Extract the [X, Y] coordinate from the center of the cell holding the provided text.  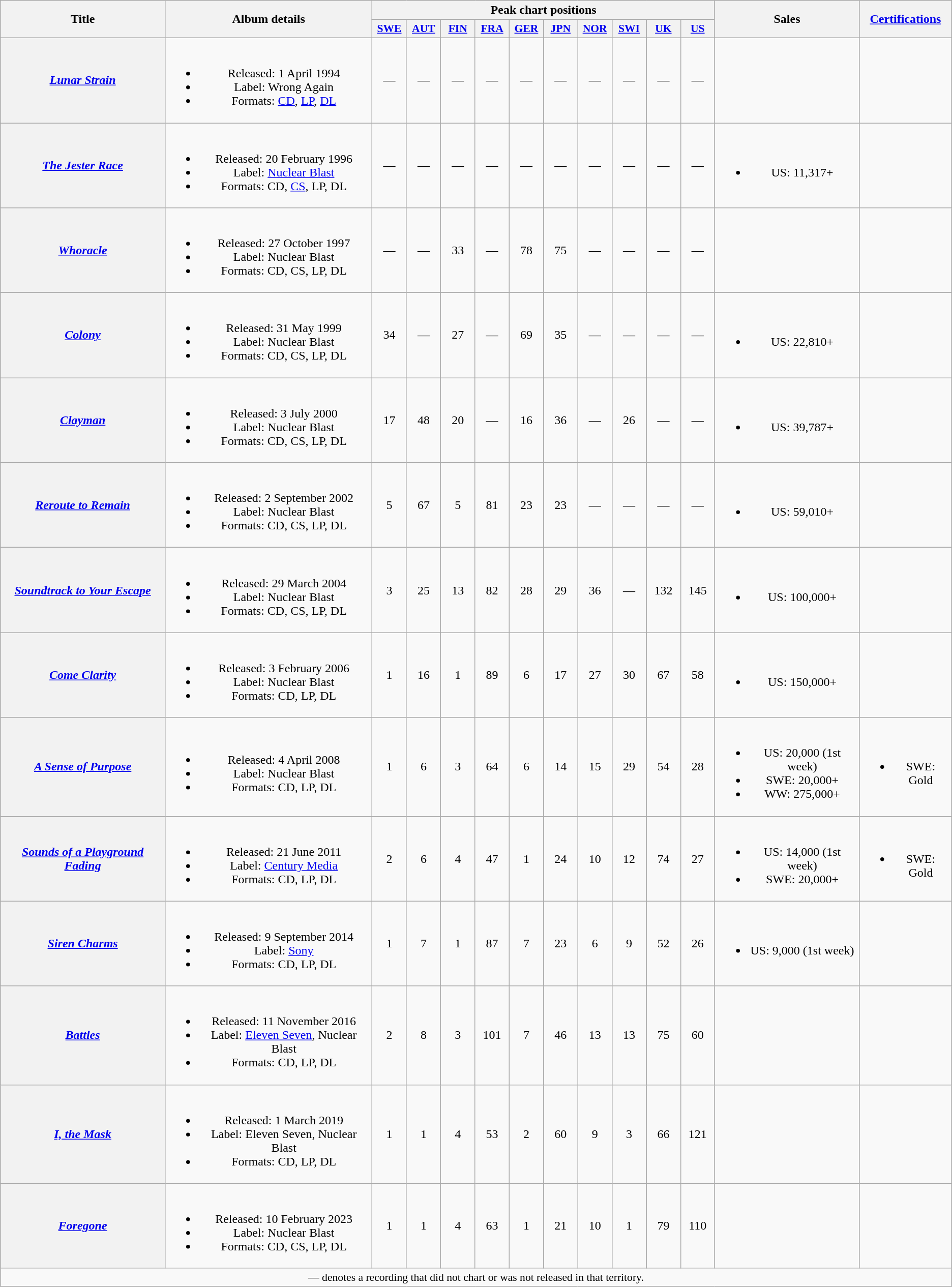
Come Clarity [83, 675]
20 [458, 420]
47 [492, 858]
Peak chart positions [544, 10]
GER [526, 29]
24 [560, 858]
Foregone [83, 1225]
Battles [83, 1035]
Soundtrack to Your Escape [83, 590]
121 [698, 1134]
145 [698, 590]
The Jester Race [83, 166]
66 [663, 1134]
US: 100,000+ [787, 590]
87 [492, 944]
33 [458, 250]
US: 14,000 (1st week)SWE: 20,000+ [787, 858]
Clayman [83, 420]
US: 20,000 (1st week)SWE: 20,000+WW: 275,000+ [787, 767]
US [698, 29]
Released: 1 April 1994Label: Wrong AgainFormats: CD, LP, DL [269, 80]
Released: 2 September 2002Label: Nuclear BlastFormats: CD, CS, LP, DL [269, 505]
15 [595, 767]
US: 59,010+ [787, 505]
Colony [83, 336]
FIN [458, 29]
Released: 4 April 2008Label: Nuclear BlastFormats: CD, LP, DL [269, 767]
53 [492, 1134]
Released: 3 February 2006Label: Nuclear BlastFormats: CD, LP, DL [269, 675]
132 [663, 590]
69 [526, 336]
Whoracle [83, 250]
US: 9,000 (1st week) [787, 944]
Released: 3 July 2000Label: Nuclear BlastFormats: CD, CS, LP, DL [269, 420]
JPN [560, 29]
US: 11,317+ [787, 166]
25 [423, 590]
AUT [423, 29]
Reroute to Remain [83, 505]
101 [492, 1035]
Released: 21 June 2011Label: Century MediaFormats: CD, LP, DL [269, 858]
Released: 27 October 1997Label: Nuclear BlastFormats: CD, CS, LP, DL [269, 250]
Released: 31 May 1999Label: Nuclear BlastFormats: CD, CS, LP, DL [269, 336]
UK [663, 29]
Album details [269, 19]
US: 22,810+ [787, 336]
FRA [492, 29]
Lunar Strain [83, 80]
SWE [390, 29]
21 [560, 1225]
Released: 11 November 2016Label: Eleven Seven, Nuclear BlastFormats: CD, LP, DL [269, 1035]
12 [629, 858]
110 [698, 1225]
89 [492, 675]
82 [492, 590]
81 [492, 505]
Certifications [906, 19]
— denotes a recording that did not chart or was not released in that territory. [476, 1277]
48 [423, 420]
Sounds of a Playground Fading [83, 858]
64 [492, 767]
SWI [629, 29]
35 [560, 336]
US: 150,000+ [787, 675]
78 [526, 250]
52 [663, 944]
I, the Mask [83, 1134]
Released: 20 February 1996Label: Nuclear BlastFormats: CD, CS, LP, DL [269, 166]
34 [390, 336]
54 [663, 767]
Released: 1 March 2019Label: Eleven Seven, Nuclear BlastFormats: CD, LP, DL [269, 1134]
30 [629, 675]
Released: 10 February 2023Label: Nuclear BlastFormats: CD, CS, LP, DL [269, 1225]
58 [698, 675]
Siren Charms [83, 944]
79 [663, 1225]
US: 39,787+ [787, 420]
Sales [787, 19]
63 [492, 1225]
46 [560, 1035]
NOR [595, 29]
Released: 9 September 2014Label: SonyFormats: CD, LP, DL [269, 944]
8 [423, 1035]
14 [560, 767]
A Sense of Purpose [83, 767]
Released: 29 March 2004Label: Nuclear BlastFormats: CD, CS, LP, DL [269, 590]
74 [663, 858]
Title [83, 19]
